Scan for the cell matching the given text and deliver its (x, y) coordinate at center. 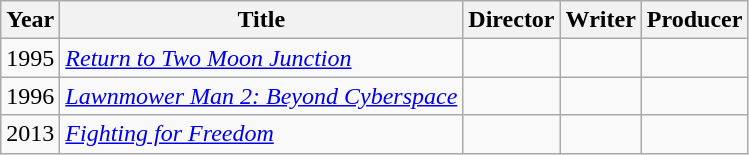
Year (30, 20)
Lawnmower Man 2: Beyond Cyberspace (262, 96)
Producer (694, 20)
Return to Two Moon Junction (262, 58)
2013 (30, 134)
1996 (30, 96)
Director (512, 20)
1995 (30, 58)
Fighting for Freedom (262, 134)
Writer (600, 20)
Title (262, 20)
